Find where the given text appears and provide that cell's center as (x, y) coordinate. 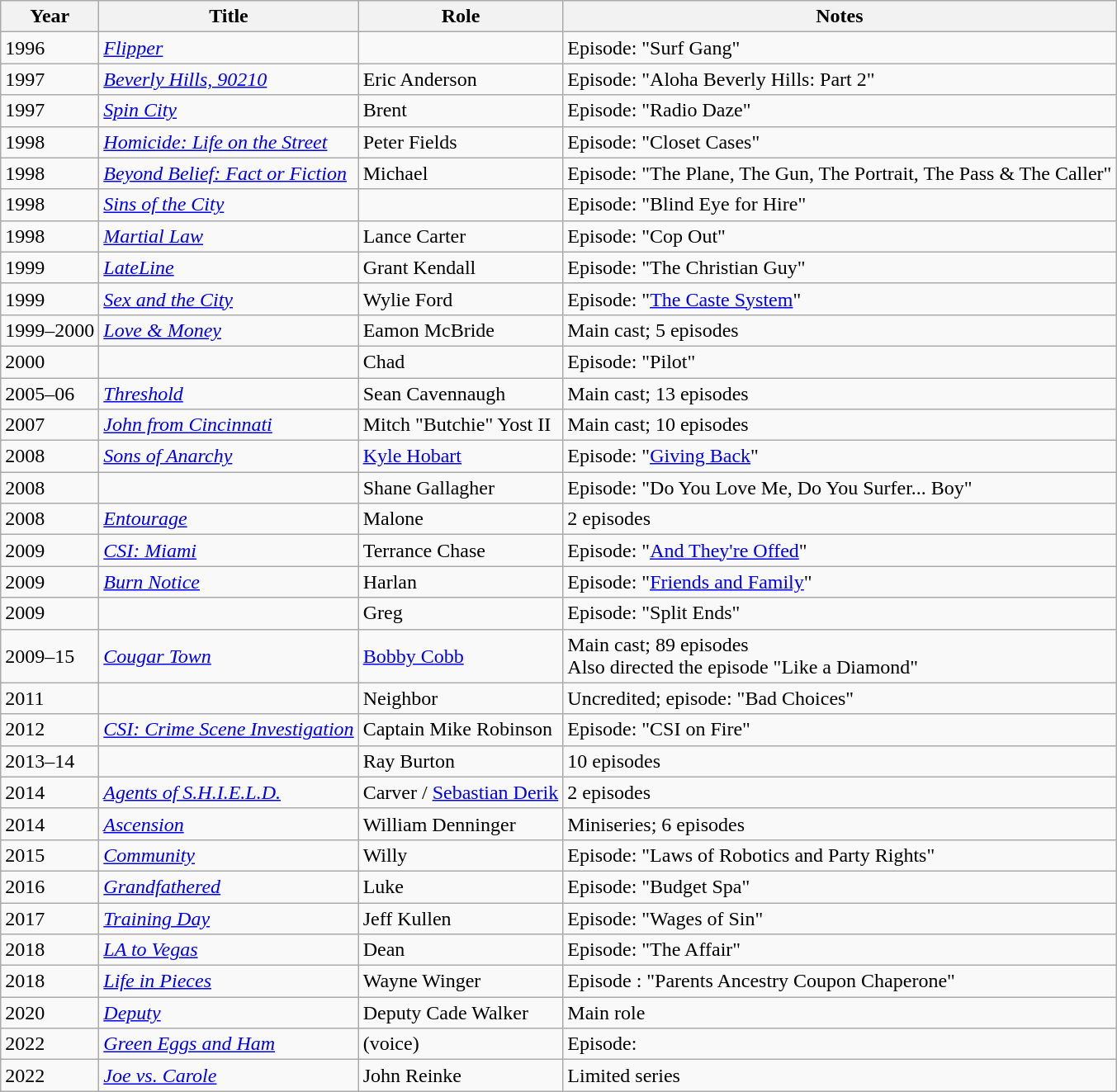
Episode : "Parents Ancestry Coupon Chaperone" (840, 981)
Episode: "Laws of Robotics and Party Rights" (840, 855)
Eric Anderson (461, 79)
Title (229, 17)
Threshold (229, 394)
Episode: "And They're Offed" (840, 551)
Spin City (229, 111)
Wayne Winger (461, 981)
Dean (461, 950)
2017 (50, 919)
Episode: "Radio Daze" (840, 111)
John Reinke (461, 1075)
Sins of the City (229, 205)
Martial Law (229, 236)
Flipper (229, 48)
Notes (840, 17)
Cougar Town (229, 655)
Ray Burton (461, 761)
Wylie Ford (461, 299)
Eamon McBride (461, 330)
Episode: "Cop Out" (840, 236)
Neighbor (461, 698)
2013–14 (50, 761)
Harlan (461, 582)
Grandfathered (229, 886)
LateLine (229, 267)
Agents of S.H.I.E.L.D. (229, 792)
Greg (461, 613)
Willy (461, 855)
Role (461, 17)
Episode: "The Plane, The Gun, The Portrait, The Pass & The Caller" (840, 173)
(voice) (461, 1044)
Main cast; 13 episodes (840, 394)
Grant Kendall (461, 267)
Life in Pieces (229, 981)
1999–2000 (50, 330)
Episode: "Closet Cases" (840, 142)
Love & Money (229, 330)
2007 (50, 425)
Burn Notice (229, 582)
Beyond Belief: Fact or Fiction (229, 173)
2009–15 (50, 655)
Miniseries; 6 episodes (840, 824)
2020 (50, 1013)
Joe vs. Carole (229, 1075)
Ascension (229, 824)
CSI: Crime Scene Investigation (229, 730)
2015 (50, 855)
Michael (461, 173)
Year (50, 17)
Episode: "Budget Spa" (840, 886)
Episode: "Blind Eye for Hire" (840, 205)
2000 (50, 362)
Deputy Cade Walker (461, 1013)
Episode: (840, 1044)
Episode: "Surf Gang" (840, 48)
Carver / Sebastian Derik (461, 792)
Episode: "CSI on Fire" (840, 730)
Episode: "Giving Back" (840, 456)
Episode: "Friends and Family" (840, 582)
John from Cincinnati (229, 425)
Jeff Kullen (461, 919)
Captain Mike Robinson (461, 730)
1996 (50, 48)
Bobby Cobb (461, 655)
Deputy (229, 1013)
Terrance Chase (461, 551)
2011 (50, 698)
2016 (50, 886)
Limited series (840, 1075)
Sex and the City (229, 299)
CSI: Miami (229, 551)
Entourage (229, 519)
Episode: "Wages of Sin" (840, 919)
Main cast; 10 episodes (840, 425)
2012 (50, 730)
Main role (840, 1013)
Green Eggs and Ham (229, 1044)
Malone (461, 519)
10 episodes (840, 761)
Brent (461, 111)
Community (229, 855)
Training Day (229, 919)
Chad (461, 362)
Peter Fields (461, 142)
Mitch "Butchie" Yost II (461, 425)
Sean Cavennaugh (461, 394)
Episode: "Pilot" (840, 362)
Luke (461, 886)
Episode: "The Affair" (840, 950)
Kyle Hobart (461, 456)
Shane Gallagher (461, 488)
Episode: "The Christian Guy" (840, 267)
Main cast; 5 episodes (840, 330)
2005–06 (50, 394)
Episode: "The Caste System" (840, 299)
Lance Carter (461, 236)
Main cast; 89 episodesAlso directed the episode "Like a Diamond" (840, 655)
Sons of Anarchy (229, 456)
Episode: "Split Ends" (840, 613)
Episode: "Do You Love Me, Do You Surfer... Boy" (840, 488)
LA to Vegas (229, 950)
William Denninger (461, 824)
Uncredited; episode: "Bad Choices" (840, 698)
Homicide: Life on the Street (229, 142)
Episode: "Aloha Beverly Hills: Part 2" (840, 79)
Beverly Hills, 90210 (229, 79)
